Return [x, y] of the center of cell containing provided text 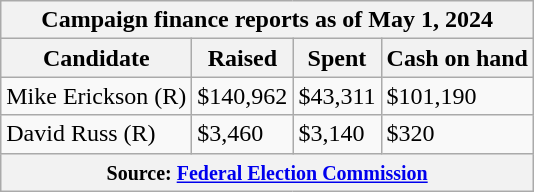
Candidate [96, 58]
Campaign finance reports as of May 1, 2024 [268, 20]
$101,190 [457, 96]
$43,311 [337, 96]
Raised [242, 58]
David Russ (R) [96, 134]
$3,140 [337, 134]
$3,460 [242, 134]
$140,962 [242, 96]
Cash on hand [457, 58]
$320 [457, 134]
Spent [337, 58]
Mike Erickson (R) [96, 96]
Source: Federal Election Commission [268, 172]
